Output the (x, y) coordinate of the center of the cell containing the given text.  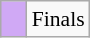
Finals (58, 19)
